Extract the (x, y) coordinate from the center of the cell holding the provided text.  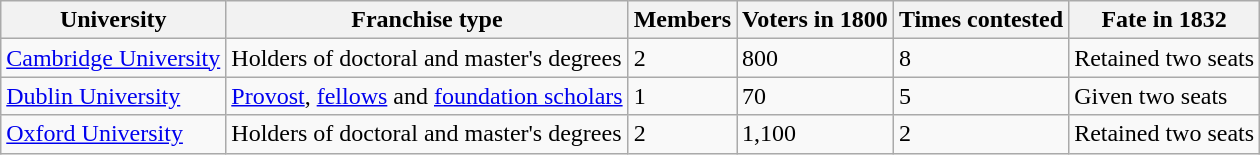
Times contested (980, 20)
Franchise type (427, 20)
800 (814, 58)
Cambridge University (114, 58)
5 (980, 96)
Voters in 1800 (814, 20)
1 (682, 96)
1,100 (814, 134)
70 (814, 96)
Fate in 1832 (1164, 20)
Given two seats (1164, 96)
University (114, 20)
Dublin University (114, 96)
Members (682, 20)
8 (980, 58)
Provost, fellows and foundation scholars (427, 96)
Oxford University (114, 134)
